Locate the cell with the specified text and output its [x, y] center coordinate. 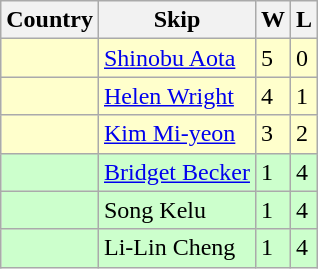
Shinobu Aota [176, 58]
W [272, 20]
0 [304, 58]
3 [272, 134]
Skip [176, 20]
2 [304, 134]
Kim Mi-yeon [176, 134]
Country [50, 20]
Li-Lin Cheng [176, 248]
5 [272, 58]
Bridget Becker [176, 172]
L [304, 20]
Song Kelu [176, 210]
Helen Wright [176, 96]
